Detect which cell encompasses the target text, then output its [X, Y] center coordinate. 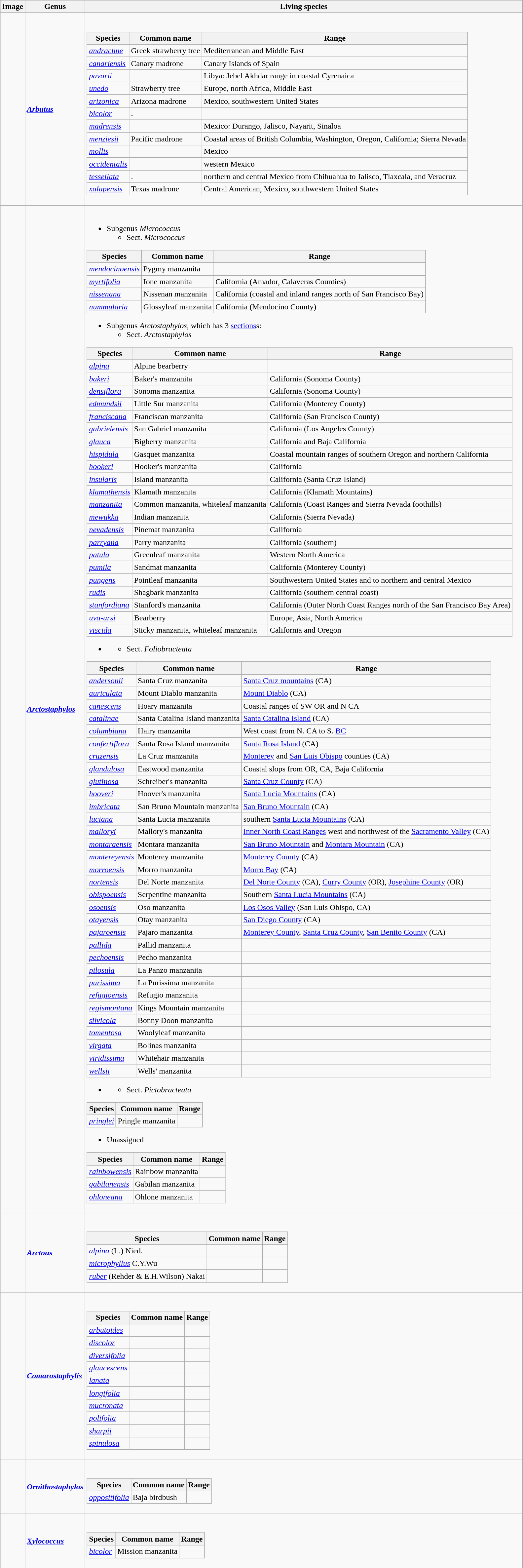
Arbutus [55, 109]
bakeri [110, 378]
San Bruno Mountain (CA) [366, 806]
silvicola [112, 1020]
California (San Francisco County) [390, 416]
Canary Islands of Spain [335, 63]
Inner North Coast Ranges west and northwest of the Sacramento Valley (CA) [366, 832]
Whitehair manzanita [189, 1058]
Gabilan manzanita [167, 1184]
Image [13, 7]
patula [110, 555]
Mexico [335, 151]
arbutoides [108, 1330]
Indian manzanita [200, 517]
pallida [112, 945]
Libya: Jebel Akhdar range in coastal Cyrenaica [335, 76]
Mount Diablo (CA) [366, 693]
microphyllus C.Y.Wu [147, 1263]
Santa Cruz mountains (CA) [366, 681]
andersonii [112, 681]
klamathensis [110, 492]
Pringle manzanita [147, 1121]
San Diego County (CA) [366, 920]
Coastal slops from OR, CA, Baja California [366, 769]
glutinosa [112, 781]
California (Coast Ranges and Sierra Nevada foothills) [390, 504]
California (Los Angeles County) [390, 429]
pilosula [112, 970]
California (coastal and inland ranges north of San Francisco Bay) [320, 294]
California (Outer North Coast Ranges north of the San Francisco Bay Area) [390, 605]
insularis [110, 479]
ohloneana [110, 1197]
San Gabriel manzanita [200, 429]
pringlei [102, 1121]
Ornithostaphylos [55, 1487]
Pallid manzanita [189, 945]
Pointleaf manzanita [200, 580]
glauca [110, 442]
polifolia [108, 1418]
Morro Bay (CA) [366, 869]
Woolyleaf manzanita [189, 1033]
California and Oregon [390, 630]
Gasquet manzanita [200, 454]
Monterey County (CA) [366, 857]
hispidula [110, 454]
Europe, north Africa, Middle East [335, 88]
cruzensis [112, 756]
malloryi [112, 832]
mendocinoensis [114, 269]
Pygmy manzanita [177, 269]
myrtifolia [114, 282]
Common manzanita, whiteleaf manzanita [200, 504]
La Purissima manzanita [189, 983]
alpina (L.) Nied. [147, 1251]
Texas madrone [166, 189]
La Cruz manzanita [189, 756]
Strawberry tree [166, 88]
Oso manzanita [189, 907]
virgata [112, 1045]
xalapensis [108, 189]
arizonica [108, 101]
Arizona madrone [166, 101]
Alpine bearberry [200, 366]
California (southern central coast) [390, 592]
Mount Diablo manzanita [189, 693]
California (Amador, Calaveras Counties) [320, 282]
nevadensis [110, 529]
tessellata [108, 176]
Species Common name Range bicolor Mission manzanita [304, 1541]
California (Klamath Mountains) [390, 492]
Ohlone manzanita [167, 1197]
Canary madrone [166, 63]
catalinae [112, 718]
Kings Mountain manzanita [189, 1008]
imbricata [112, 806]
glandulosa [112, 769]
nissenana [114, 294]
California (Sierra Nevada) [390, 517]
Sandmat manzanita [200, 567]
pungens [110, 580]
Pecho manzanita [189, 958]
Coastal mountain ranges of southern Oregon and northern California [390, 454]
San Bruno Mountain and Montara Mountain (CA) [366, 844]
Otay manzanita [189, 920]
hookeri [110, 467]
Santa Lucia manzanita [189, 819]
Sticky manzanita, whiteleaf manzanita [200, 630]
Mexico: Durango, Jalisco, Nayarit, Sinaloa [335, 126]
Comarostaphylis [55, 1376]
Sonoma manzanita [200, 391]
glaucescens [108, 1368]
purissima [112, 983]
diversifolia [108, 1355]
Santa Catalina Island (CA) [366, 718]
mucronata [108, 1405]
Pinemat manzanita [200, 529]
Refugio manzanita [189, 995]
pechoensis [112, 958]
Bolinas manzanita [189, 1045]
Montara manzanita [189, 844]
Coastal areas of British Columbia, Washington, Oregon, California; Sierra Nevada [335, 139]
parryana [110, 542]
morroensis [112, 869]
Del Norte manzanita [189, 882]
California and Baja California [390, 442]
southern Santa Lucia Mountains (CA) [366, 819]
rudis [110, 592]
Morro manzanita [189, 869]
Klamath manzanita [200, 492]
West coast from N. CA to S. BC [366, 731]
montereyensis [112, 857]
California (southern) [390, 542]
Hoary manzanita [189, 706]
sharpii [108, 1431]
Santa Cruz County (CA) [366, 781]
Eastwood manzanita [189, 769]
spinulosa [108, 1443]
Genus [55, 7]
pumila [110, 567]
edmundsii [110, 404]
tomentosa [112, 1033]
canariensis [108, 63]
oppositifolia [109, 1497]
alpina [110, 366]
unedo [108, 88]
Bigberry manzanita [200, 442]
Southwestern United States and to northern and central Mexico [390, 580]
California (Mendocino County) [320, 307]
viscida [110, 630]
Europe, Asia, North America [390, 618]
obispoensis [112, 894]
occidentalis [108, 164]
Species Common name Range alpina (L.) Nied. microphyllus C.Y.Wu ruber (Rehder & E.H.Wilson) Nakai [304, 1253]
Mallory's manzanita [189, 832]
hooveri [112, 794]
Arctostaphylos [55, 709]
mollis [108, 151]
Monterey manzanita [189, 857]
Stanford's manzanita [200, 605]
pavarii [108, 76]
nummularia [114, 307]
Xylococcus [55, 1541]
La Panzo manzanita [189, 970]
Little Sur manzanita [200, 404]
Baja birdbush [159, 1497]
Santa Rosa Island (CA) [366, 744]
Hooker's manzanita [200, 467]
luciana [112, 819]
Shagbark manzanita [200, 592]
Species Common name Range oppositifolia Baja birdbush [304, 1487]
uva-ursi [110, 618]
Living species [304, 7]
canescens [112, 706]
Bearberry [200, 618]
auriculata [112, 693]
pajaroensis [112, 932]
Baker's manzanita [200, 378]
montaraensis [112, 844]
longifolia [108, 1393]
Western North America [390, 555]
Wells' manzanita [189, 1071]
osoensis [112, 907]
menziesii [108, 139]
Mission manzanita [147, 1551]
Parry manzanita [200, 542]
gabrielensis [110, 429]
refugioensis [112, 995]
viridissima [112, 1058]
California (Santa Cruz Island) [390, 479]
Mediterranean and Middle East [335, 51]
Hairy manzanita [189, 731]
Arctous [55, 1253]
northern and central Mexico from Chihuahua to Jalisco, Tlaxcala, and Veracruz [335, 176]
madrensis [108, 126]
Santa Cruz manzanita [189, 681]
Santa Rosa Island manzanita [189, 744]
San Bruno Mountain manzanita [189, 806]
Santa Lucia Mountains (CA) [366, 794]
Los Osos Valley (San Luis Obispo, CA) [366, 907]
Franciscan manzanita [200, 416]
confertiflora [112, 744]
franciscana [110, 416]
Pacific madrone [166, 139]
western Mexico [335, 164]
Central American, Mexico, southwestern United States [335, 189]
Pajaro manzanita [189, 932]
Ione manzanita [177, 282]
Island manzanita [200, 479]
Southern Santa Lucia Mountains (CA) [366, 894]
Greenleaf manzanita [200, 555]
ruber (Rehder & E.H.Wilson) Nakai [147, 1276]
Nissenan manzanita [177, 294]
lanata [108, 1380]
Coastal ranges of SW OR and N CA [366, 706]
Rainbow manzanita [167, 1171]
Greek strawberry tree [166, 51]
mewukka [110, 517]
Serpentine manzanita [189, 894]
Schreiber's manzanita [189, 781]
rainbowensis [110, 1171]
andrachne [108, 51]
Species Common name Range arbutoides discolor diversifolia glaucescens lanata longifolia mucronata polifolia sharpii spinulosa [304, 1376]
Bonny Doon manzanita [189, 1020]
Santa Catalina Island manzanita [189, 718]
nortensis [112, 882]
columbiana [112, 731]
densiflora [110, 391]
Monterey County, Santa Cruz County, San Benito County (CA) [366, 932]
Del Norte County (CA), Curry County (OR), Josephine County (OR) [366, 882]
wellsii [112, 1071]
Glossyleaf manzanita [177, 307]
Monterey and San Luis Obispo counties (CA) [366, 756]
discolor [108, 1343]
Hoover's manzanita [189, 794]
regismontana [112, 1008]
otayensis [112, 920]
manzanita [110, 504]
stanfordiana [110, 605]
gabilanensis [110, 1184]
Mexico, southwestern United States [335, 101]
